Scan for the cell matching the given text and deliver its [x, y] coordinate at center. 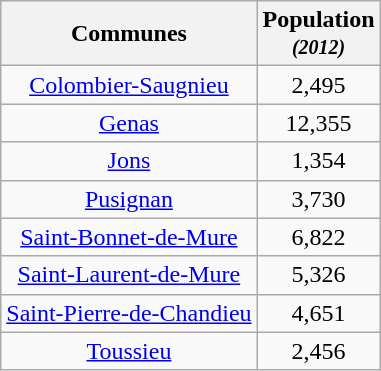
Saint-Pierre-de-Chandieu [129, 313]
Jons [129, 161]
Communes [129, 34]
Saint-Bonnet-de-Mure [129, 237]
4,651 [318, 313]
1,354 [318, 161]
2,456 [318, 351]
5,326 [318, 275]
2,495 [318, 85]
3,730 [318, 199]
Pusignan [129, 199]
12,355 [318, 123]
Toussieu [129, 351]
6,822 [318, 237]
Saint-Laurent-de-Mure [129, 275]
Population(2012) [318, 34]
Colombier-Saugnieu [129, 85]
Genas [129, 123]
